Pinpoint the cell where the given text exists, returning its [x, y] midpoint coordinate. 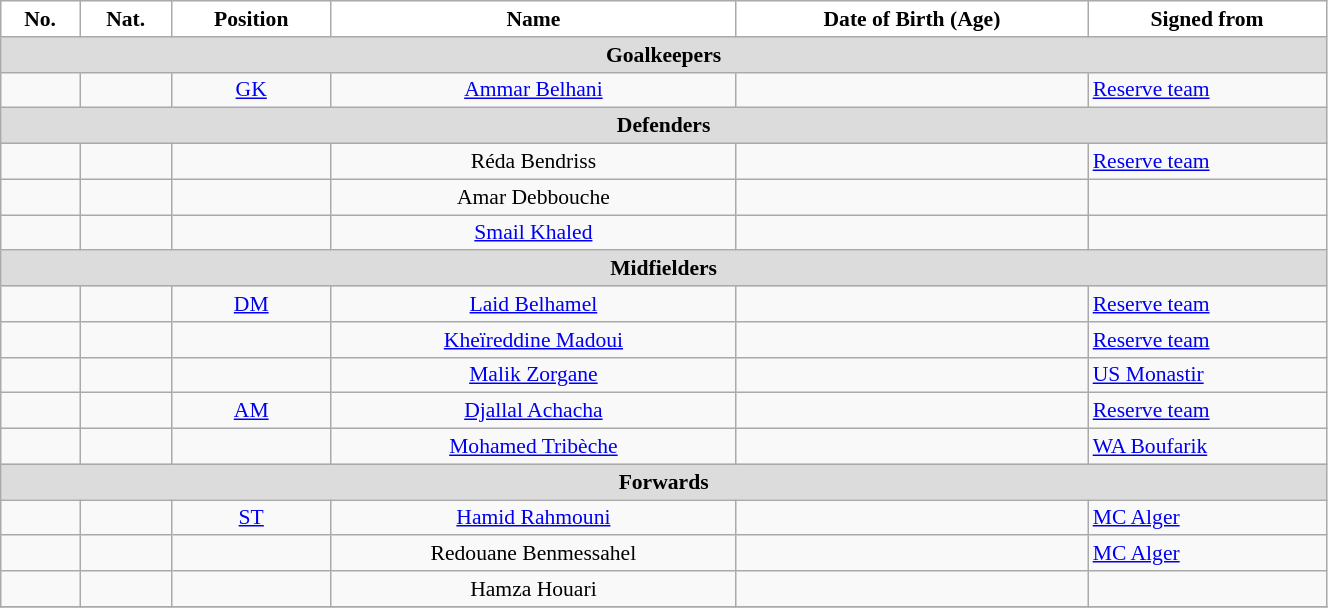
Amar Debbouche [534, 197]
Laid Belhamel [534, 304]
Redouane Benmessahel [534, 554]
Réda Bendriss [534, 162]
Signed from [1208, 19]
GK [252, 90]
Kheïreddine Madoui [534, 340]
Defenders [664, 126]
Hamza Houari [534, 589]
Smail Khaled [534, 233]
ST [252, 518]
Hamid Rahmouni [534, 518]
AM [252, 411]
Forwards [664, 482]
US Monastir [1208, 375]
Nat. [126, 19]
Goalkeepers [664, 55]
Date of Birth (Age) [912, 19]
Position [252, 19]
Midfielders [664, 269]
WA Boufarik [1208, 447]
Malik Zorgane [534, 375]
Ammar Belhani [534, 90]
Name [534, 19]
Mohamed Tribèche [534, 447]
DM [252, 304]
Djallal Achacha [534, 411]
No. [40, 19]
